Determine the (x, y) coordinate at the center of the cell enclosing the given text.  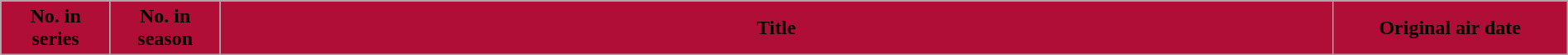
No. inseries (56, 28)
Original air date (1450, 28)
No. inseason (165, 28)
Title (776, 28)
